Search for the cell housing the specified text and yield its (x, y) center coordinate. 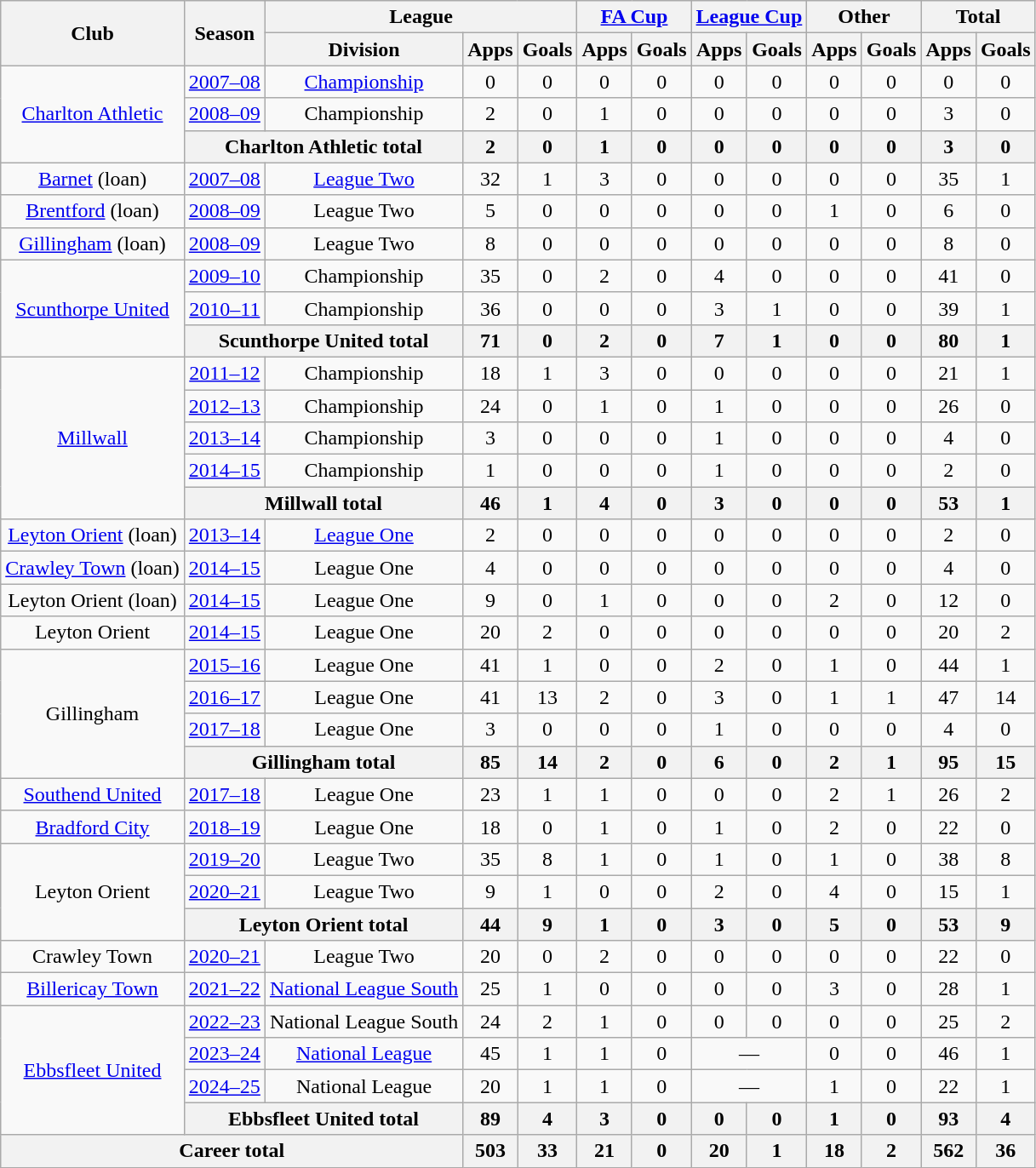
89 (490, 1119)
47 (948, 697)
85 (490, 762)
2016–17 (225, 697)
28 (948, 989)
23 (490, 794)
Millwall total (323, 503)
45 (490, 1054)
39 (948, 308)
League Cup (749, 17)
80 (948, 341)
95 (948, 762)
Gillingham (93, 713)
2023–24 (225, 1054)
Charlton Athletic (93, 114)
38 (948, 859)
33 (547, 1151)
Season (225, 33)
7 (718, 341)
Barnet (loan) (93, 179)
FA Cup (634, 17)
Gillingham (loan) (93, 243)
Scunthorpe United (93, 308)
2010–11 (225, 308)
Total (978, 17)
32 (490, 179)
Other (864, 17)
Billericay Town (93, 989)
Southend United (93, 794)
2011–12 (225, 373)
2012–13 (225, 406)
71 (490, 341)
2015–16 (225, 665)
Millwall (93, 438)
League (421, 17)
Crawley Town (93, 957)
Gillingham total (323, 762)
562 (948, 1151)
Ebbsfleet United total (323, 1119)
Brentford (loan) (93, 211)
2019–20 (225, 859)
Scunthorpe United total (323, 341)
503 (490, 1151)
13 (547, 697)
2021–22 (225, 989)
Club (93, 33)
Division (363, 49)
Charlton Athletic total (323, 146)
Leyton Orient total (323, 924)
Ebbsfleet United (93, 1070)
Bradford City (93, 827)
2022–23 (225, 1022)
Crawley Town (loan) (93, 568)
2018–19 (225, 827)
Career total (232, 1151)
2024–25 (225, 1086)
93 (948, 1119)
2009–10 (225, 276)
12 (948, 600)
